For the text-containing cell, return its midpoint in [x, y] coordinate format. 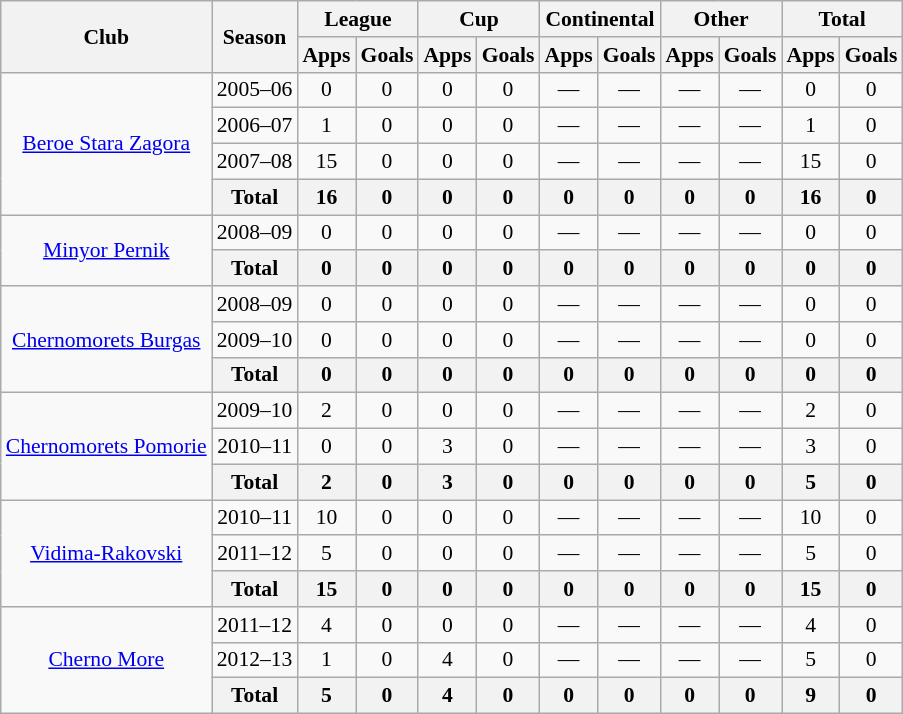
2012–13 [255, 660]
Season [255, 36]
2006–07 [255, 126]
Chernomorets Pomorie [106, 446]
2005–06 [255, 90]
Cherno More [106, 660]
Vidima-Rakovski [106, 554]
Minyor Pernik [106, 250]
League [358, 19]
Other [722, 19]
Chernomorets Burgas [106, 340]
Club [106, 36]
2007–08 [255, 162]
Cup [478, 19]
Beroe Stara Zagora [106, 143]
Continental [600, 19]
9 [811, 696]
